Find where the given text appears and provide that cell's center as (x, y) coordinate. 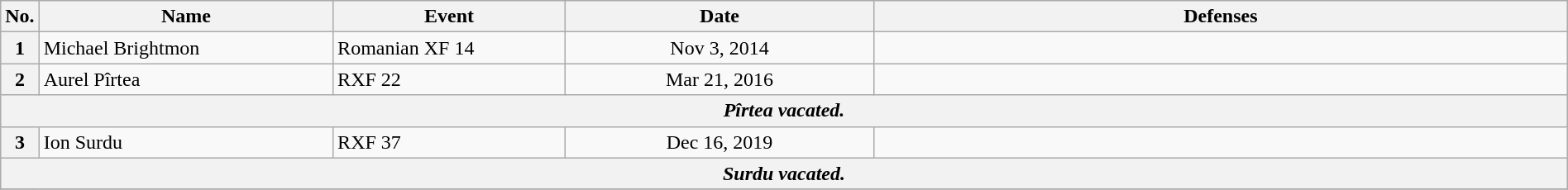
Dec 16, 2019 (719, 142)
Date (719, 17)
Michael Brightmon (185, 48)
Event (450, 17)
Pîrtea vacated. (784, 111)
2 (20, 79)
Name (185, 17)
Defenses (1221, 17)
Nov 3, 2014 (719, 48)
Aurel Pîrtea (185, 79)
No. (20, 17)
3 (20, 142)
RXF 37 (450, 142)
Mar 21, 2016 (719, 79)
Ion Surdu (185, 142)
Romanian XF 14 (450, 48)
1 (20, 48)
RXF 22 (450, 79)
Surdu vacated. (784, 173)
